Output the (x, y) coordinate of the center of the cell containing the given text.  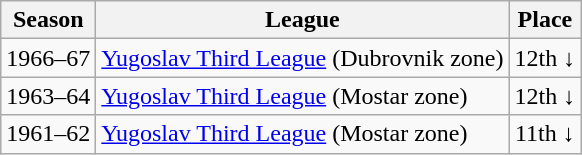
11th ↓ (545, 134)
1966–67 (48, 58)
1961–62 (48, 134)
League (302, 20)
Season (48, 20)
Yugoslav Third League (Dubrovnik zone) (302, 58)
Place (545, 20)
1963–64 (48, 96)
